Determine the (x, y) coordinate at the center of the cell enclosing the given text.  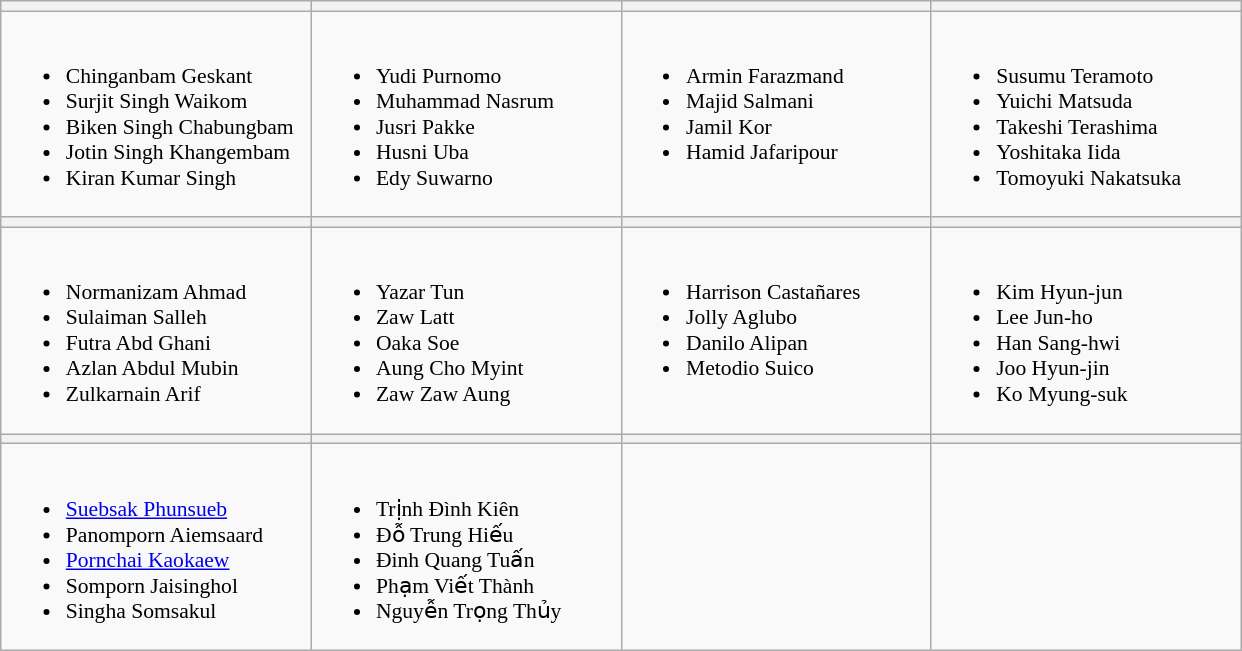
Yazar TunZaw LattOaka SoeAung Cho MyintZaw Zaw Aung (466, 331)
Normanizam AhmadSulaiman SallehFutra Abd GhaniAzlan Abdul MubinZulkarnain Arif (156, 331)
Kim Hyun-junLee Jun-hoHan Sang-hwiJoo Hyun-jinKo Myung-suk (1086, 331)
Yudi PurnomoMuhammad NasrumJusri PakkeHusni UbaEdy Suwarno (466, 114)
Armin FarazmandMajid SalmaniJamil KorHamid Jafaripour (776, 114)
Suebsak PhunsuebPanomporn AiemsaardPornchai KaokaewSomporn JaisingholSingha Somsakul (156, 547)
Chinganbam GeskantSurjit Singh WaikomBiken Singh ChabungbamJotin Singh KhangembamKiran Kumar Singh (156, 114)
Trịnh Đình KiênĐỗ Trung HiếuĐinh Quang TuấnPhạm Viết ThànhNguyễn Trọng Thủy (466, 547)
Harrison CastañaresJolly AgluboDanilo AlipanMetodio Suico (776, 331)
Susumu TeramotoYuichi MatsudaTakeshi TerashimaYoshitaka IidaTomoyuki Nakatsuka (1086, 114)
